Search for the cell housing the specified text and yield its [x, y] center coordinate. 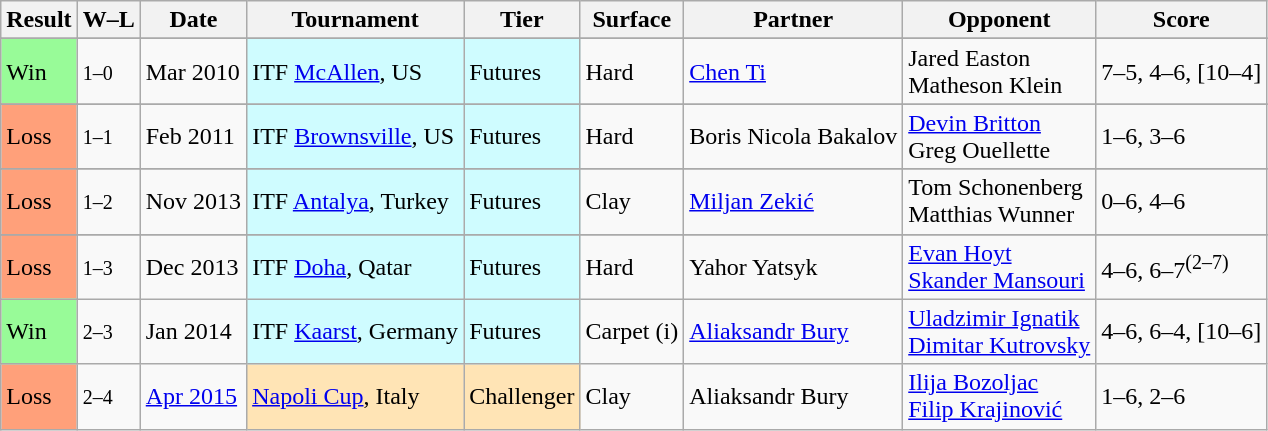
Apr 2015 [193, 396]
Boris Nicola Bakalov [794, 136]
1–3 [108, 266]
Opponent [1000, 20]
Tier [522, 20]
4–6, 6–4, [10–6] [1182, 332]
Uladzimir Ignatik Dimitar Kutrovsky [1000, 332]
1–0 [108, 72]
1–1 [108, 136]
Chen Ti [794, 72]
Yahor Yatsyk [794, 266]
ITF Doha, Qatar [356, 266]
ITF McAllen, US [356, 72]
Carpet (i) [632, 332]
Dec 2013 [193, 266]
ITF Antalya, Turkey [356, 202]
Challenger [522, 396]
ITF Brownsville, US [356, 136]
Mar 2010 [193, 72]
Jared Easton Matheson Klein [1000, 72]
1–6, 3–6 [1182, 136]
2–3 [108, 332]
1–2 [108, 202]
W–L [108, 20]
Tom Schonenberg Matthias Wunner [1000, 202]
Devin Britton Greg Ouellette [1000, 136]
1–6, 2–6 [1182, 396]
Nov 2013 [193, 202]
Result [39, 20]
0–6, 4–6 [1182, 202]
Tournament [356, 20]
4–6, 6–7(2–7) [1182, 266]
Surface [632, 20]
Evan Hoyt Skander Mansouri [1000, 266]
Partner [794, 20]
Score [1182, 20]
Ilija Bozoljac Filip Krajinović [1000, 396]
ITF Kaarst, Germany [356, 332]
Jan 2014 [193, 332]
2–4 [108, 396]
7–5, 4–6, [10–4] [1182, 72]
Feb 2011 [193, 136]
Date [193, 20]
Napoli Cup, Italy [356, 396]
Miljan Zekić [794, 202]
